Extract the (X, Y) coordinate from the center of the cell holding the provided text.  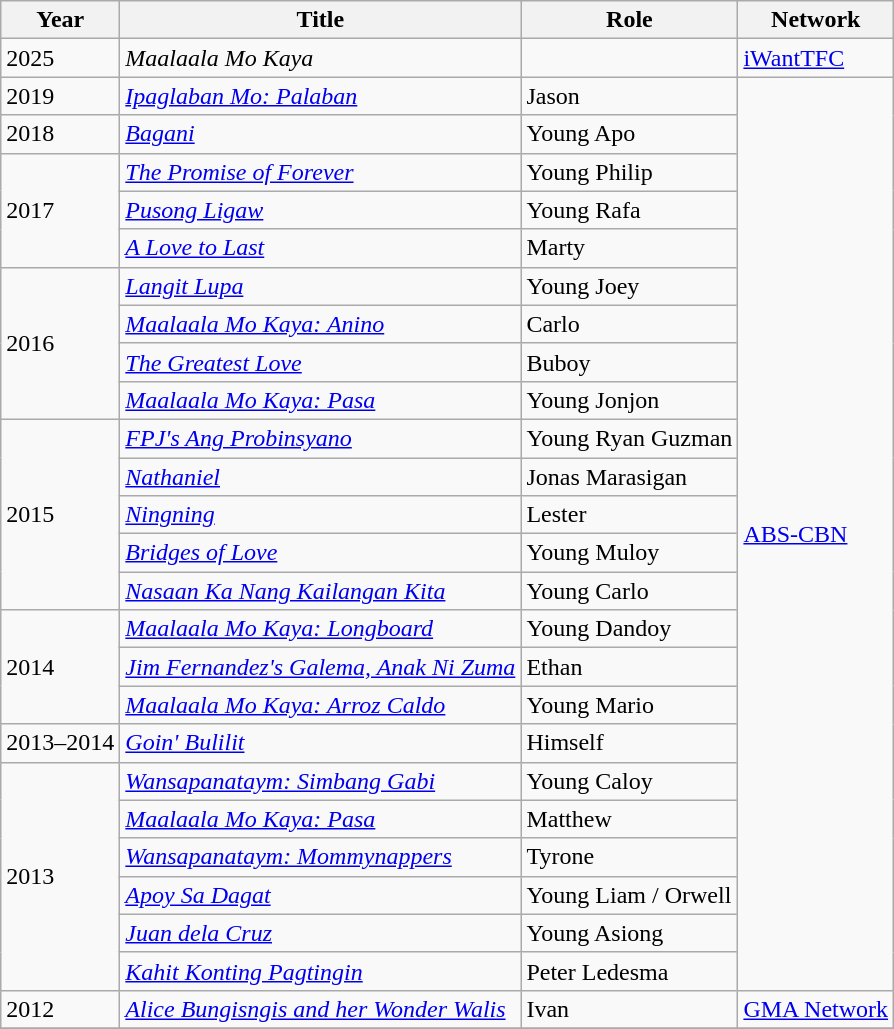
Matthew (630, 819)
2012 (60, 1009)
ABS-CBN (816, 534)
2025 (60, 58)
Young Jonjon (630, 400)
Young Rafa (630, 210)
Young Joey (630, 286)
Young Dandoy (630, 629)
Young Mario (630, 705)
Langit Lupa (320, 286)
Young Liam / Orwell (630, 895)
Wansapanataym: Mommynappers (320, 857)
Jason (630, 96)
Tyrone (630, 857)
Buboy (630, 362)
Peter Ledesma (630, 971)
Young Asiong (630, 933)
Nasaan Ka Nang Kailangan Kita (320, 591)
Jim Fernandez's Galema, Anak Ni Zuma (320, 667)
Kahit Konting Pagtingin (320, 971)
GMA Network (816, 1009)
Ipaglaban Mo: Palaban (320, 96)
Young Ryan Guzman (630, 438)
2013–2014 (60, 743)
Ningning (320, 515)
Young Caloy (630, 781)
Young Apo (630, 134)
2016 (60, 343)
Maalaala Mo Kaya (320, 58)
Ethan (630, 667)
Pusong Ligaw (320, 210)
Himself (630, 743)
Year (60, 20)
2017 (60, 210)
Bagani (320, 134)
2019 (60, 96)
Young Muloy (630, 553)
Alice Bungisngis and her Wonder Walis (320, 1009)
Maalaala Mo Kaya: Anino (320, 324)
The Greatest Love (320, 362)
2014 (60, 667)
Wansapanataym: Simbang Gabi (320, 781)
Bridges of Love (320, 553)
Young Carlo (630, 591)
Lester (630, 515)
2015 (60, 514)
Jonas Marasigan (630, 477)
Nathaniel (320, 477)
Title (320, 20)
2013 (60, 876)
Maalaala Mo Kaya: Longboard (320, 629)
Maalaala Mo Kaya: Arroz Caldo (320, 705)
Goin' Bulilit (320, 743)
The Promise of Forever (320, 172)
A Love to Last (320, 248)
FPJ's Ang Probinsyano (320, 438)
Network (816, 20)
Carlo (630, 324)
Marty (630, 248)
Ivan (630, 1009)
Juan dela Cruz (320, 933)
iWantTFC (816, 58)
Apoy Sa Dagat (320, 895)
Role (630, 20)
2018 (60, 134)
Young Philip (630, 172)
